For the text-containing cell, return its midpoint in (X, Y) coordinate format. 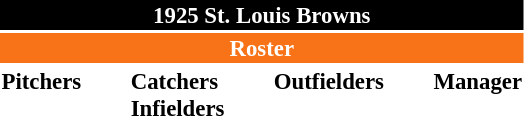
1925 St. Louis Browns (262, 15)
Roster (262, 48)
